Return [X, Y] of the center of cell containing provided text 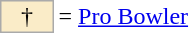
† [27, 16]
